Output the (X, Y) coordinate of the center of the cell containing the given text.  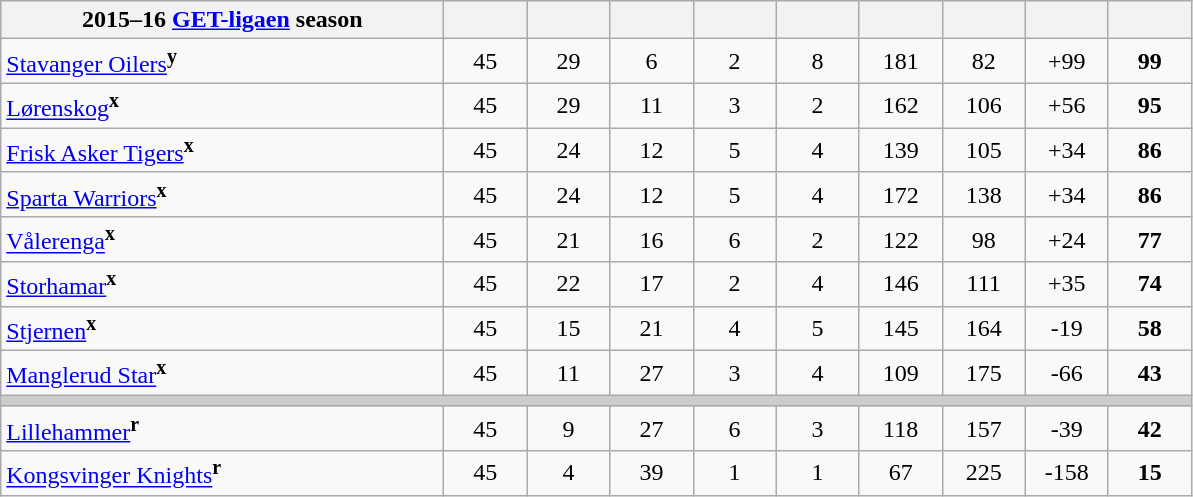
+24 (1066, 240)
Manglerud Starx (222, 374)
98 (984, 240)
67 (900, 474)
122 (900, 240)
42 (1150, 428)
145 (900, 328)
Lillehammerr (222, 428)
39 (652, 474)
Frisk Asker Tigersx (222, 150)
43 (1150, 374)
77 (1150, 240)
95 (1150, 106)
+99 (1066, 62)
9 (568, 428)
172 (900, 194)
162 (900, 106)
Storhamarx (222, 284)
146 (900, 284)
16 (652, 240)
157 (984, 428)
164 (984, 328)
139 (900, 150)
8 (818, 62)
2015–16 GET-ligaen season (222, 20)
109 (900, 374)
74 (1150, 284)
+56 (1066, 106)
Stavanger Oilersy (222, 62)
175 (984, 374)
Kongsvinger Knightsr (222, 474)
99 (1150, 62)
-66 (1066, 374)
105 (984, 150)
-158 (1066, 474)
17 (652, 284)
58 (1150, 328)
-19 (1066, 328)
+35 (1066, 284)
22 (568, 284)
Lørenskogx (222, 106)
Stjernenx (222, 328)
225 (984, 474)
111 (984, 284)
106 (984, 106)
Vålerengax (222, 240)
Sparta Warriorsx (222, 194)
118 (900, 428)
181 (900, 62)
82 (984, 62)
-39 (1066, 428)
138 (984, 194)
